Detect which cell encompasses the target text, then output its (x, y) center coordinate. 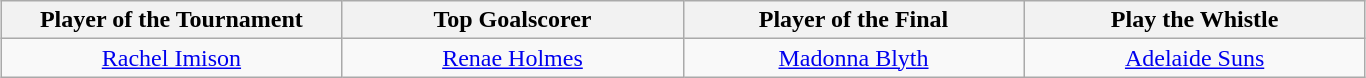
Renae Holmes (512, 58)
Player of the Final (854, 20)
Adelaide Suns (1194, 58)
Play the Whistle (1194, 20)
Madonna Blyth (854, 58)
Top Goalscorer (512, 20)
Player of the Tournament (172, 20)
Rachel Imison (172, 58)
